Provide the [X, Y] coordinate of the cell's center where the given text is located.  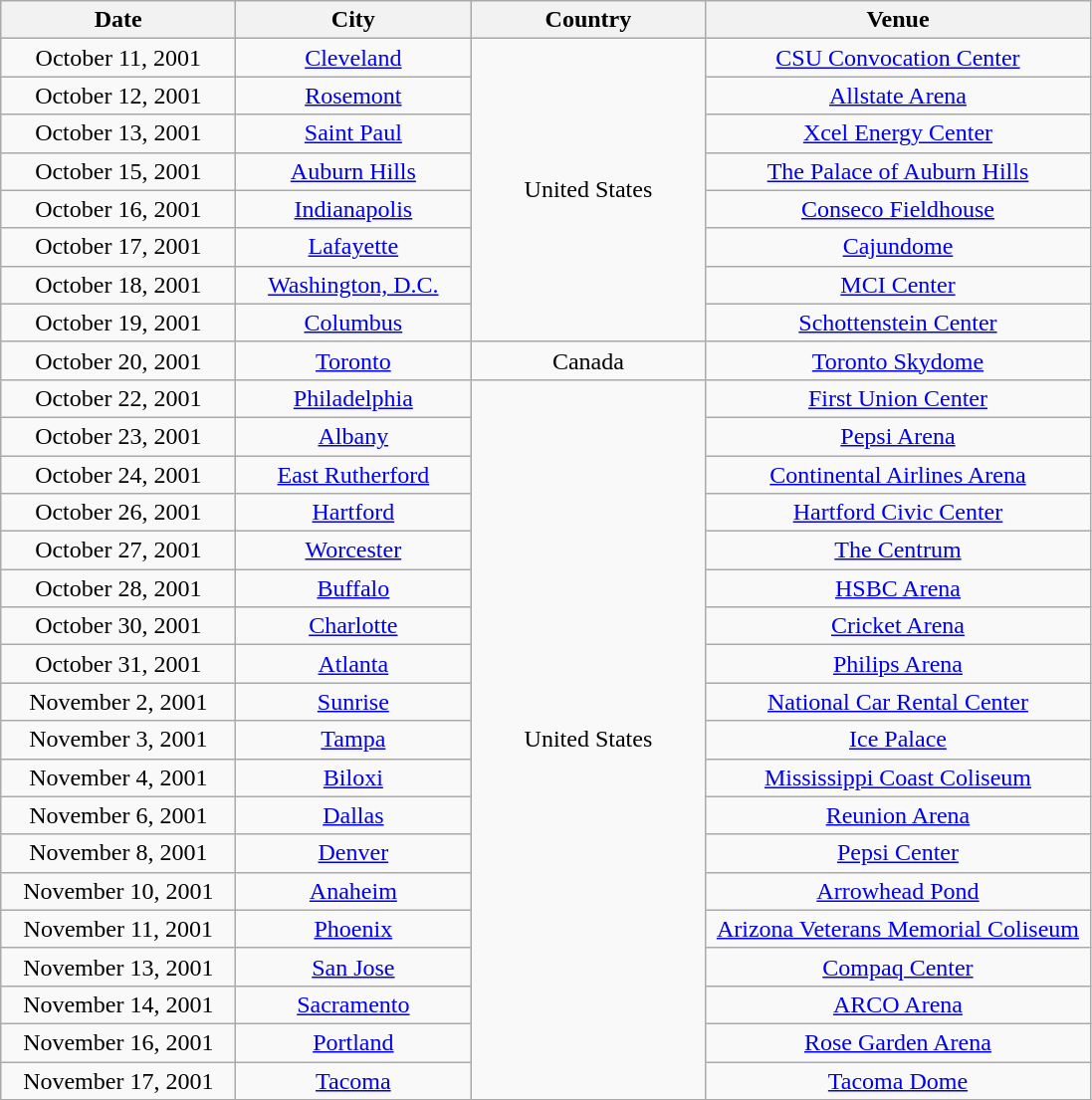
October 28, 2001 [118, 588]
October 22, 2001 [118, 398]
November 2, 2001 [118, 702]
Cajundome [898, 247]
October 20, 2001 [118, 360]
ARCO Arena [898, 1004]
Buffalo [353, 588]
October 18, 2001 [118, 285]
Denver [353, 853]
Tacoma Dome [898, 1080]
Ice Palace [898, 740]
Sunrise [353, 702]
November 16, 2001 [118, 1042]
Tacoma [353, 1080]
The Centrum [898, 550]
October 30, 2001 [118, 626]
Albany [353, 436]
Conseco Fieldhouse [898, 209]
HSBC Arena [898, 588]
East Rutherford [353, 475]
October 17, 2001 [118, 247]
November 17, 2001 [118, 1080]
November 13, 2001 [118, 967]
Lafayette [353, 247]
Cricket Arena [898, 626]
Date [118, 20]
Arrowhead Pond [898, 891]
Mississippi Coast Coliseum [898, 777]
November 3, 2001 [118, 740]
Dallas [353, 815]
November 6, 2001 [118, 815]
Hartford Civic Center [898, 513]
Indianapolis [353, 209]
October 13, 2001 [118, 133]
Xcel Energy Center [898, 133]
Cleveland [353, 58]
Atlanta [353, 664]
National Car Rental Center [898, 702]
Toronto [353, 360]
November 10, 2001 [118, 891]
October 15, 2001 [118, 171]
Worcester [353, 550]
October 26, 2001 [118, 513]
Sacramento [353, 1004]
Pepsi Arena [898, 436]
Venue [898, 20]
San Jose [353, 967]
November 8, 2001 [118, 853]
Philips Arena [898, 664]
Auburn Hills [353, 171]
Canada [588, 360]
Rosemont [353, 96]
City [353, 20]
Pepsi Center [898, 853]
First Union Center [898, 398]
Biloxi [353, 777]
Country [588, 20]
October 27, 2001 [118, 550]
Washington, D.C. [353, 285]
Schottenstein Center [898, 323]
October 12, 2001 [118, 96]
MCI Center [898, 285]
October 23, 2001 [118, 436]
Reunion Arena [898, 815]
November 14, 2001 [118, 1004]
Philadelphia [353, 398]
Phoenix [353, 929]
Saint Paul [353, 133]
October 11, 2001 [118, 58]
October 31, 2001 [118, 664]
Toronto Skydome [898, 360]
The Palace of Auburn Hills [898, 171]
Rose Garden Arena [898, 1042]
Portland [353, 1042]
Tampa [353, 740]
Compaq Center [898, 967]
CSU Convocation Center [898, 58]
October 16, 2001 [118, 209]
Anaheim [353, 891]
October 24, 2001 [118, 475]
November 11, 2001 [118, 929]
Arizona Veterans Memorial Coliseum [898, 929]
Allstate Arena [898, 96]
Columbus [353, 323]
October 19, 2001 [118, 323]
Hartford [353, 513]
Continental Airlines Arena [898, 475]
Charlotte [353, 626]
November 4, 2001 [118, 777]
